Capture the cell that displays the provided text and extract its (x, y) central coordinate. 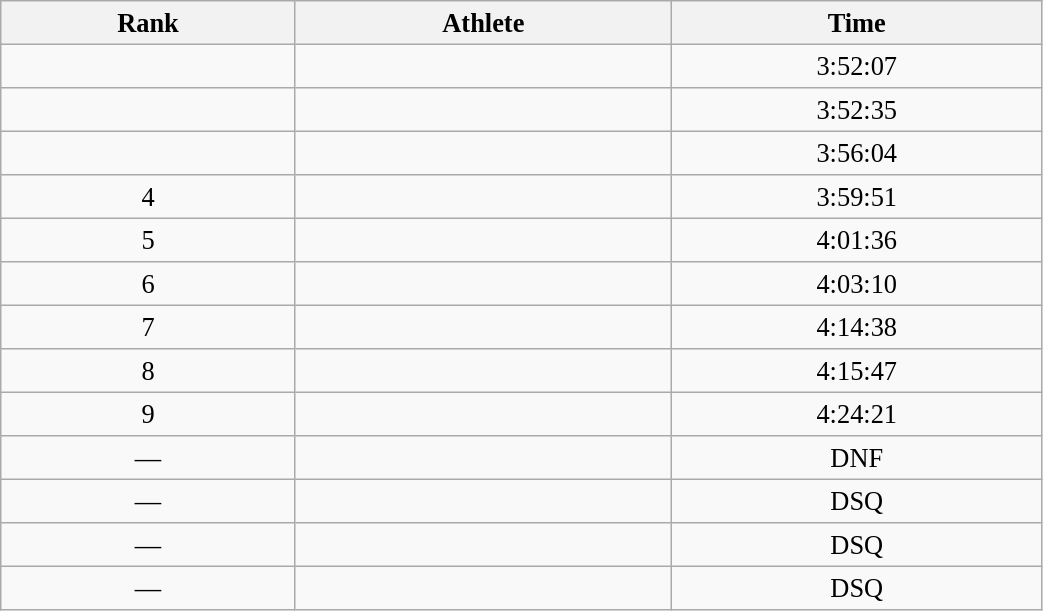
4:15:47 (856, 371)
3:56:04 (856, 153)
4:01:36 (856, 240)
4:14:38 (856, 327)
6 (148, 284)
5 (148, 240)
9 (148, 414)
DNF (856, 458)
Athlete (483, 22)
Time (856, 22)
Rank (148, 22)
3:59:51 (856, 197)
7 (148, 327)
3:52:07 (856, 66)
4:24:21 (856, 414)
3:52:35 (856, 109)
4:03:10 (856, 284)
8 (148, 371)
4 (148, 197)
